Return [X, Y] of the center of cell containing provided text 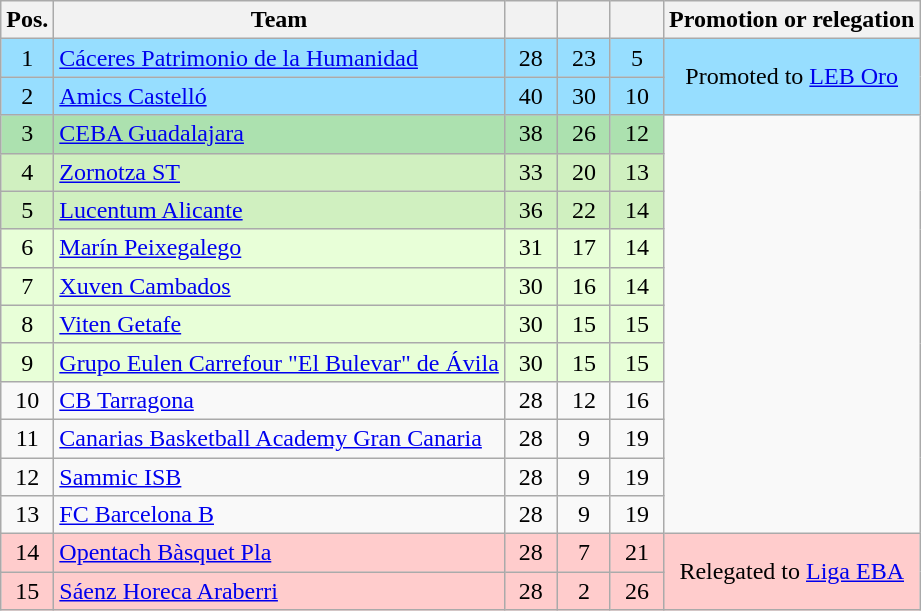
CB Tarragona [280, 400]
3 [28, 134]
17 [584, 248]
Sáenz Horeca Araberri [280, 591]
Lucentum Alicante [280, 210]
Cáceres Patrimonio de la Humanidad [280, 58]
23 [584, 58]
6 [28, 248]
11 [28, 438]
Opentach Bàsquet Pla [280, 553]
Viten Getafe [280, 324]
20 [584, 172]
FC Barcelona B [280, 515]
Promoted to LEB Oro [792, 77]
4 [28, 172]
38 [530, 134]
Marín Peixegalego [280, 248]
40 [530, 96]
Pos. [28, 20]
Zornotza ST [280, 172]
21 [636, 553]
Team [280, 20]
Grupo Eulen Carrefour "El Bulevar" de Ávila [280, 362]
31 [530, 248]
1 [28, 58]
22 [584, 210]
33 [530, 172]
Relegated to Liga EBA [792, 572]
Canarias Basketball Academy Gran Canaria [280, 438]
Xuven Cambados [280, 286]
Promotion or relegation [792, 20]
CEBA Guadalajara [280, 134]
Sammic ISB [280, 477]
8 [28, 324]
36 [530, 210]
Amics Castelló [280, 96]
